Find where the given text appears and provide that cell's center as (X, Y) coordinate. 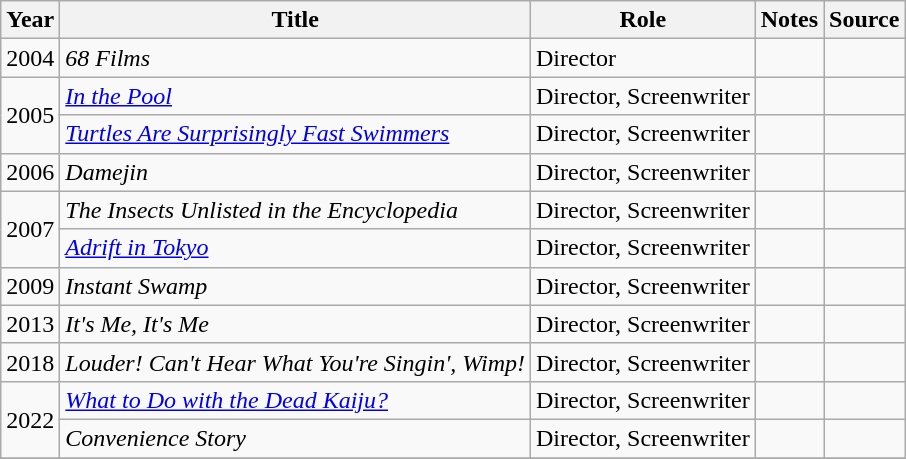
Title (296, 20)
What to Do with the Dead Kaiju? (296, 400)
The Insects Unlisted in the Encyclopedia (296, 210)
2018 (30, 362)
2013 (30, 324)
Convenience Story (296, 438)
Director (644, 58)
Damejin (296, 172)
Role (644, 20)
2005 (30, 115)
Source (864, 20)
Louder! Can't Hear What You're Singin', Wimp! (296, 362)
68 Films (296, 58)
Year (30, 20)
Turtles Are Surprisingly Fast Swimmers (296, 134)
2006 (30, 172)
In the Pool (296, 96)
2009 (30, 286)
2007 (30, 229)
Adrift in Tokyo (296, 248)
2022 (30, 419)
2004 (30, 58)
It's Me, It's Me (296, 324)
Instant Swamp (296, 286)
Notes (789, 20)
